Locate the cell with the specified text and output its (x, y) center coordinate. 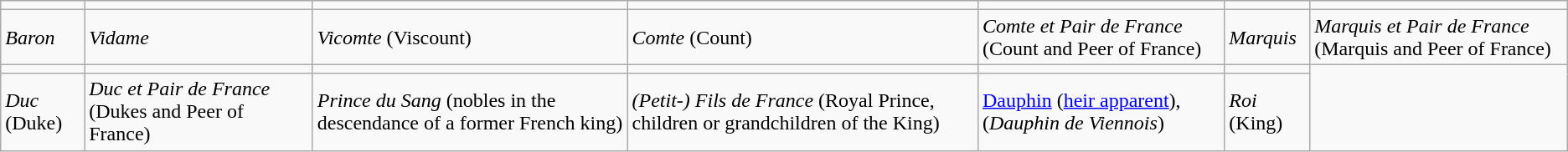
(Petit-) Fils de France (Royal Prince, children or grandchildren of the King) (802, 112)
Comte et Pair de France (Count and Peer of France) (1101, 37)
Duc et Pair de France (Dukes and Peer of France) (199, 112)
Vicomte (Viscount) (470, 37)
Comte (Count) (802, 37)
Marquis et Pair de France (Marquis and Peer of France) (1439, 37)
Duc (Duke) (43, 112)
Prince du Sang (nobles in the descendance of a former French king) (470, 112)
Dauphin (heir apparent), (Dauphin de Viennois) (1101, 112)
Roi (King) (1267, 112)
Vidame (199, 37)
Marquis (1267, 37)
Baron (43, 37)
